Search for the cell housing the specified text and yield its [X, Y] center coordinate. 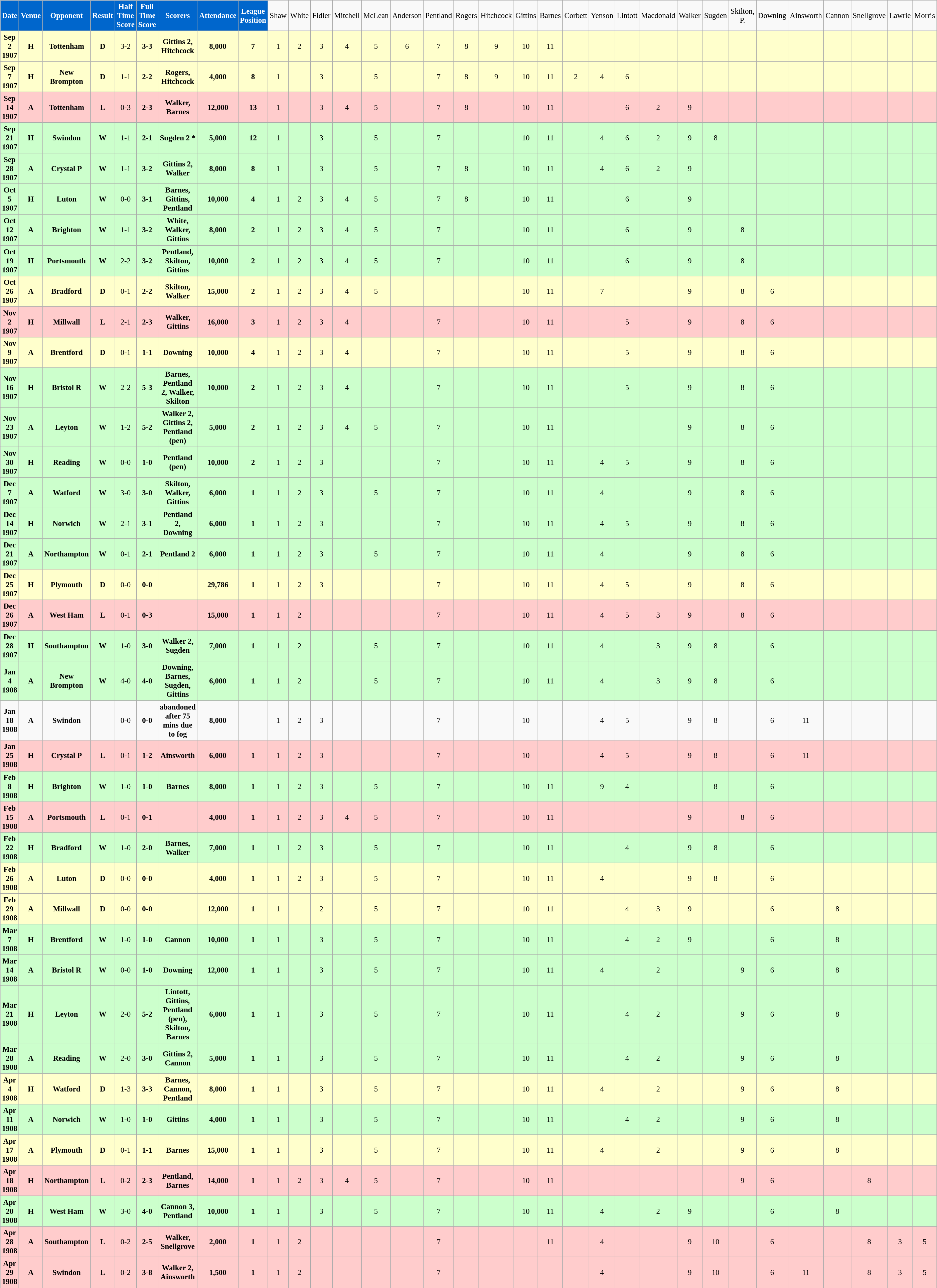
Yenson [602, 16]
Sep 28 1907 [10, 169]
Gittins 2, Walker [178, 169]
League Position [253, 16]
Date [10, 16]
Feb 15 1908 [10, 817]
Nov 30 1907 [10, 462]
5-3 [147, 388]
White [299, 16]
Attendance [218, 16]
Nov 16 1907 [10, 388]
Barnes, Walker [178, 848]
12 [253, 138]
Barnes, Cannon, Pentland [178, 1089]
Rogers [466, 16]
Snellgrove [869, 16]
Gittins 2, Cannon [178, 1058]
Hitchcock [496, 16]
Sugden [716, 16]
Walker, Gittins [178, 322]
Jan 4 1908 [10, 681]
Lawrie [900, 16]
Venue [31, 16]
Barnes, Pentland 2, Walker, Skilton [178, 388]
Apr 18 1908 [10, 1181]
Pentland 2, Downing [178, 523]
Apr 17 1908 [10, 1150]
Dec 25 1907 [10, 585]
Macdonald [658, 16]
Sugden 2 * [178, 138]
13 [253, 108]
Walker [690, 16]
Walker 2, Gittins 2, Pentland (pen) [178, 427]
Dec 7 1907 [10, 493]
Feb 29 1908 [10, 909]
Opponent [66, 16]
Pentland, Barnes [178, 1181]
Jan 18 1908 [10, 721]
Pentland [439, 16]
Mar 14 1908 [10, 970]
Dec 26 1907 [10, 615]
Feb 26 1908 [10, 878]
Skilton, Walker [178, 291]
Walker, Snellgrove [178, 1242]
Apr 4 1908 [10, 1089]
Lintott [627, 16]
Nov 23 1907 [10, 427]
Mar 21 1908 [10, 1014]
Apr 11 1908 [10, 1120]
Skilton, P. [743, 16]
Downing, Barnes, Sugden, Gittins [178, 681]
abandoned after 75 mins due to fog [178, 721]
14,000 [218, 1181]
Cannon 3, Pentland [178, 1211]
Anderson [407, 16]
Apr 28 1908 [10, 1242]
Feb 22 1908 [10, 848]
Sep 7 1907 [10, 77]
Mar 28 1908 [10, 1058]
Sep 21 1907 [10, 138]
Dec 28 1907 [10, 646]
Sep 2 1907 [10, 46]
Nov 2 1907 [10, 322]
Gittins 2, Hitchcock [178, 46]
Oct 26 1907 [10, 291]
Barnes, Gittins, Pentland [178, 199]
Corbett [576, 16]
Feb 8 1908 [10, 786]
Dec 21 1907 [10, 554]
Sep 14 1907 [10, 108]
White, Walker, Gittins [178, 230]
Apr 29 1908 [10, 1273]
Pentland 2 [178, 554]
1-3 [126, 1089]
2-5 [147, 1242]
Apr 20 1908 [10, 1211]
Scorers [178, 16]
29,786 [218, 585]
Dec 14 1907 [10, 523]
Mitchell [347, 16]
Skilton, Walker, Gittins [178, 493]
16,000 [218, 322]
Result [103, 16]
Walker, Barnes [178, 108]
1,500 [218, 1273]
Lintott, Gittins, Pentland (pen), Skilton, Barnes [178, 1014]
Walker 2, Sugden [178, 646]
Full Time Score [147, 16]
Oct 5 1907 [10, 199]
Shaw [278, 16]
Rogers, Hitchcock [178, 77]
Nov 9 1907 [10, 352]
Half Time Score [126, 16]
Mar 7 1908 [10, 939]
Fidler [321, 16]
2,000 [218, 1242]
3-8 [147, 1273]
Jan 25 1908 [10, 756]
Oct 12 1907 [10, 230]
Oct 19 1907 [10, 261]
Walker 2, Ainsworth [178, 1273]
Pentland, Skilton, Gittins [178, 261]
Pentland (pen) [178, 462]
McLean [376, 16]
Morris [925, 16]
